For the text-containing cell, return its midpoint in [x, y] coordinate format. 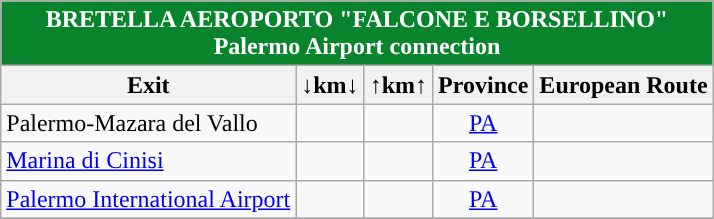
European Route [624, 85]
↓km↓ [330, 85]
Palermo International Airport [148, 199]
Marina di Cinisi [148, 161]
↑km↑ [398, 85]
Province [484, 85]
Exit [148, 85]
Palermo-Mazara del Vallo [148, 123]
BRETELLA AEROPORTO "FALCONE E BORSELLINO"Palermo Airport connection [357, 34]
